From the cell containing the given text, extract its center point as [X, Y] coordinate. 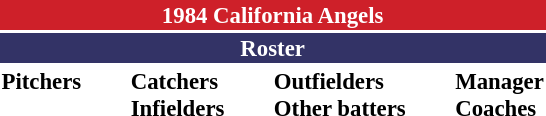
1984 California Angels [272, 15]
Roster [272, 48]
